For the text-containing cell, return its midpoint in (x, y) coordinate format. 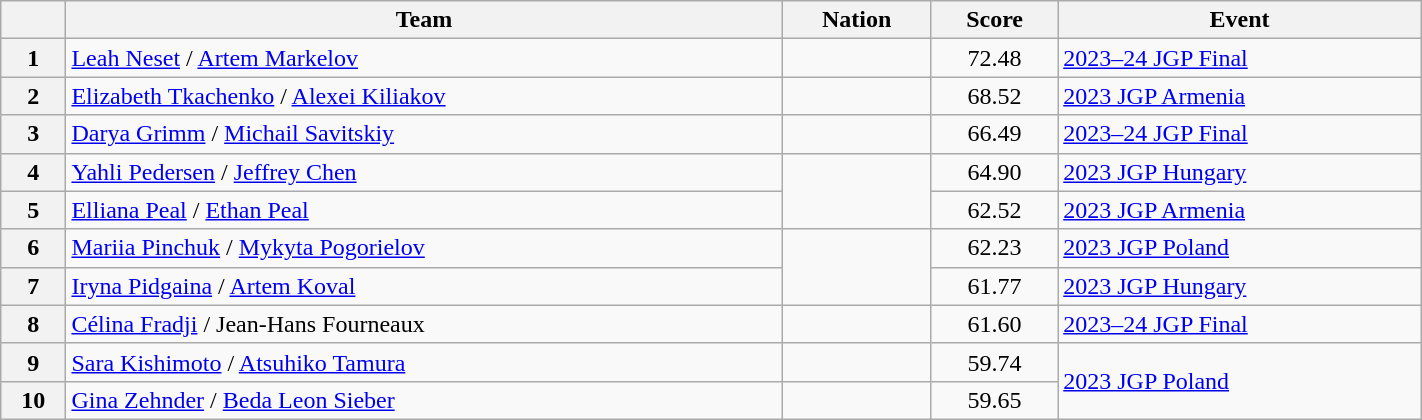
62.23 (994, 248)
Sara Kishimoto / Atsuhiko Tamura (424, 362)
6 (34, 248)
9 (34, 362)
Elizabeth Tkachenko / Alexei Kiliakov (424, 96)
2 (34, 96)
3 (34, 134)
Célina Fradji / Jean-Hans Fourneaux (424, 324)
62.52 (994, 210)
Leah Neset / Artem Markelov (424, 58)
Yahli Pedersen / Jeffrey Chen (424, 172)
Darya Grimm / Michail Savitskiy (424, 134)
Score (994, 20)
61.60 (994, 324)
64.90 (994, 172)
4 (34, 172)
59.74 (994, 362)
10 (34, 400)
5 (34, 210)
Gina Zehnder / Beda Leon Sieber (424, 400)
Mariia Pinchuk / Mykyta Pogorielov (424, 248)
66.49 (994, 134)
Team (424, 20)
72.48 (994, 58)
59.65 (994, 400)
Iryna Pidgaina / Artem Koval (424, 286)
7 (34, 286)
68.52 (994, 96)
Nation (856, 20)
Elliana Peal / Ethan Peal (424, 210)
Event (1240, 20)
1 (34, 58)
8 (34, 324)
61.77 (994, 286)
